From the cell containing the given text, extract its center point as (X, Y) coordinate. 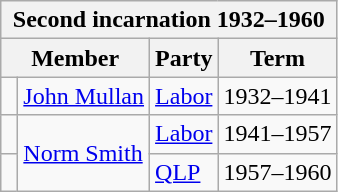
Term (278, 58)
QLP (184, 172)
Member (76, 58)
Party (184, 58)
Second incarnation 1932–1960 (169, 20)
1932–1941 (278, 96)
Norm Smith (84, 153)
1957–1960 (278, 172)
1941–1957 (278, 134)
John Mullan (84, 96)
